Identify which cell holds the provided text, then report its (x, y) central coordinate. 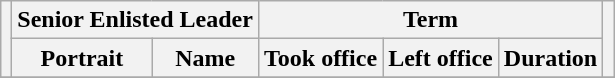
Left office (441, 58)
Took office (320, 58)
Duration (550, 58)
Senior Enlisted Leader (136, 20)
Portrait (82, 58)
Term (430, 20)
Name (205, 58)
